Identify which cell holds the provided text, then report its [X, Y] central coordinate. 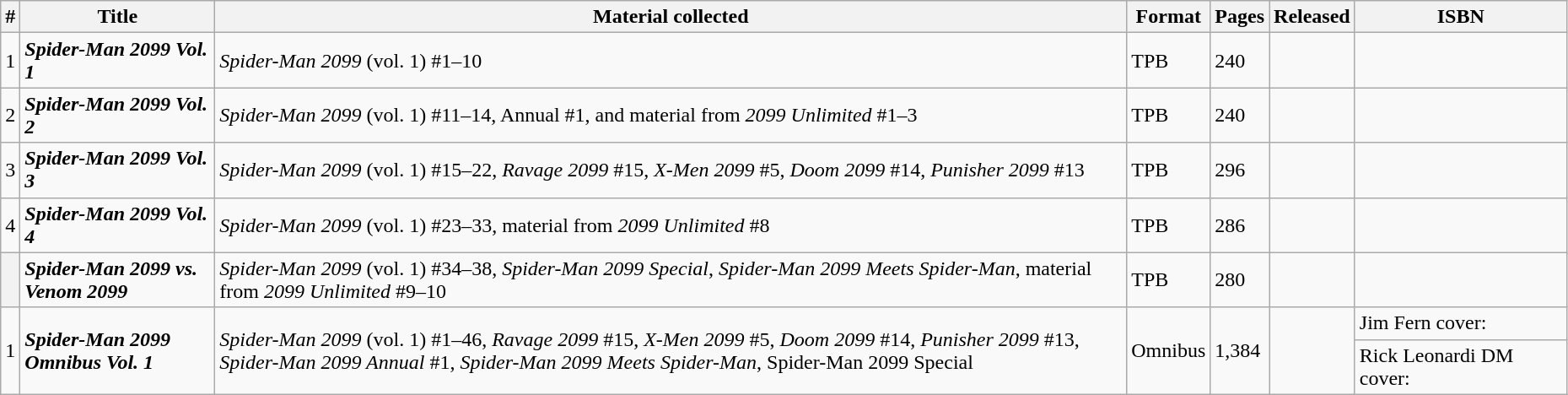
Omnibus [1169, 351]
# [10, 17]
Spider-Man 2099 (vol. 1) #15–22, Ravage 2099 #15, X-Men 2099 #5, Doom 2099 #14, Punisher 2099 #13 [671, 170]
Spider-Man 2099 Vol. 2 [118, 115]
286 [1240, 225]
Spider-Man 2099 (vol. 1) #1–10 [671, 61]
2 [10, 115]
Spider-Man 2099 (vol. 1) #11–14, Annual #1, and material from 2099 Unlimited #1–3 [671, 115]
1,384 [1240, 351]
Spider-Man 2099 (vol. 1) #23–33, material from 2099 Unlimited #8 [671, 225]
4 [10, 225]
ISBN [1461, 17]
Spider-Man 2099 (vol. 1) #34–38, Spider-Man 2099 Special, Spider-Man 2099 Meets Spider-Man, material from 2099 Unlimited #9–10 [671, 280]
Spider-Man 2099 Vol. 3 [118, 170]
280 [1240, 280]
296 [1240, 170]
Pages [1240, 17]
Spider-Man 2099 Omnibus Vol. 1 [118, 351]
Spider-Man 2099 vs. Venom 2099 [118, 280]
Rick Leonardi DM cover: [1461, 366]
3 [10, 170]
Spider-Man 2099 Vol. 1 [118, 61]
Jim Fern cover: [1461, 323]
Title [118, 17]
Format [1169, 17]
Released [1312, 17]
Material collected [671, 17]
Spider-Man 2099 Vol. 4 [118, 225]
